Pinpoint the cell where the given text exists, returning its [x, y] midpoint coordinate. 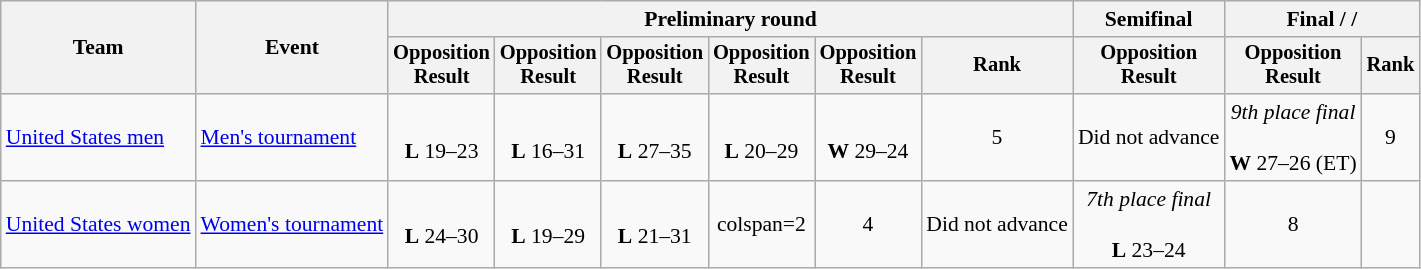
Men's tournament [292, 138]
L 24–30 [442, 224]
L 19–29 [548, 224]
colspan=2 [762, 224]
Event [292, 48]
5 [997, 138]
L 19–23 [442, 138]
8 [1292, 224]
Preliminary round [730, 19]
Final / / [1322, 19]
United States women [98, 224]
L 20–29 [762, 138]
Women's tournament [292, 224]
Team [98, 48]
W 29–24 [868, 138]
L 27–35 [654, 138]
Semifinal [1149, 19]
7th place finalL 23–24 [1149, 224]
4 [868, 224]
9 [1391, 138]
9th place finalW 27–26 (ET) [1292, 138]
United States men [98, 138]
L 21–31 [654, 224]
L 16–31 [548, 138]
